Extract the [X, Y] coordinate from the center of the cell holding the provided text.  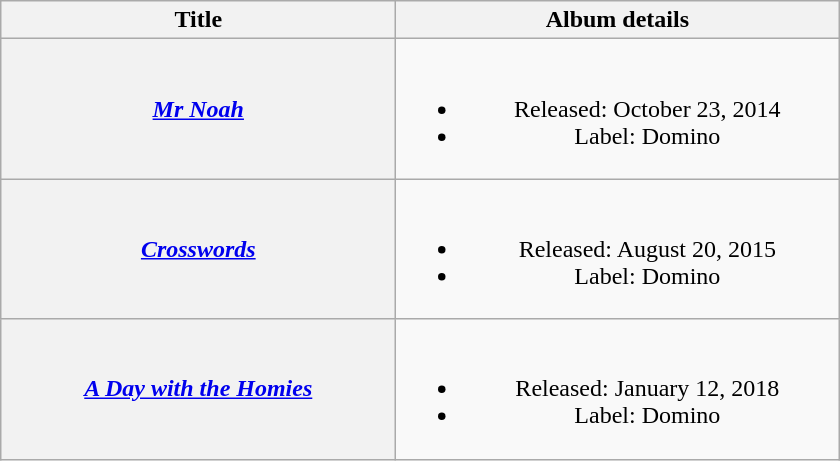
Mr Noah [198, 109]
Released: January 12, 2018Label: Domino [618, 389]
Crosswords [198, 249]
Album details [618, 20]
A Day with the Homies [198, 389]
Released: August 20, 2015Label: Domino [618, 249]
Released: October 23, 2014Label: Domino [618, 109]
Title [198, 20]
